Scan for the cell matching the given text and deliver its [X, Y] coordinate at center. 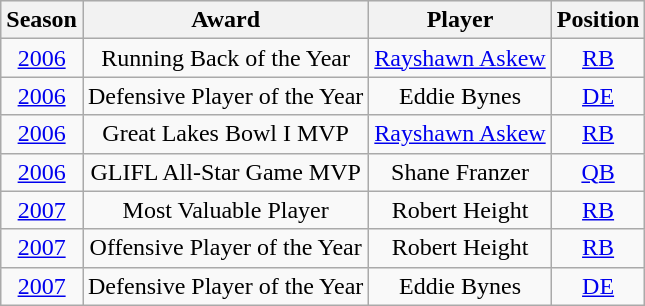
Most Valuable Player [225, 210]
Position [598, 20]
Shane Franzer [460, 172]
QB [598, 172]
Great Lakes Bowl I MVP [225, 134]
Running Back of the Year [225, 58]
Player [460, 20]
Season [42, 20]
GLIFL All-Star Game MVP [225, 172]
Offensive Player of the Year [225, 248]
Award [225, 20]
